Determine the (x, y) coordinate at the center of the cell enclosing the given text.  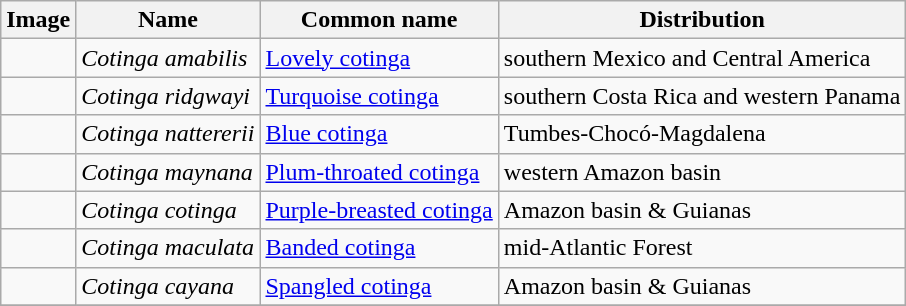
Cotinga amabilis (168, 58)
Distribution (702, 20)
Cotinga nattererii (168, 134)
Cotinga maculata (168, 248)
Spangled cotinga (379, 286)
Cotinga cotinga (168, 210)
Purple-breasted cotinga (379, 210)
Cotinga maynana (168, 172)
Banded cotinga (379, 248)
Common name (379, 20)
Lovely cotinga (379, 58)
Tumbes-Chocó-Magdalena (702, 134)
Image (38, 20)
Plum-throated cotinga (379, 172)
Blue cotinga (379, 134)
Turquoise cotinga (379, 96)
southern Costa Rica and western Panama (702, 96)
southern Mexico and Central America (702, 58)
Cotinga ridgwayi (168, 96)
Name (168, 20)
mid-Atlantic Forest (702, 248)
Cotinga cayana (168, 286)
western Amazon basin (702, 172)
